From the cell containing the given text, extract its center point as (x, y) coordinate. 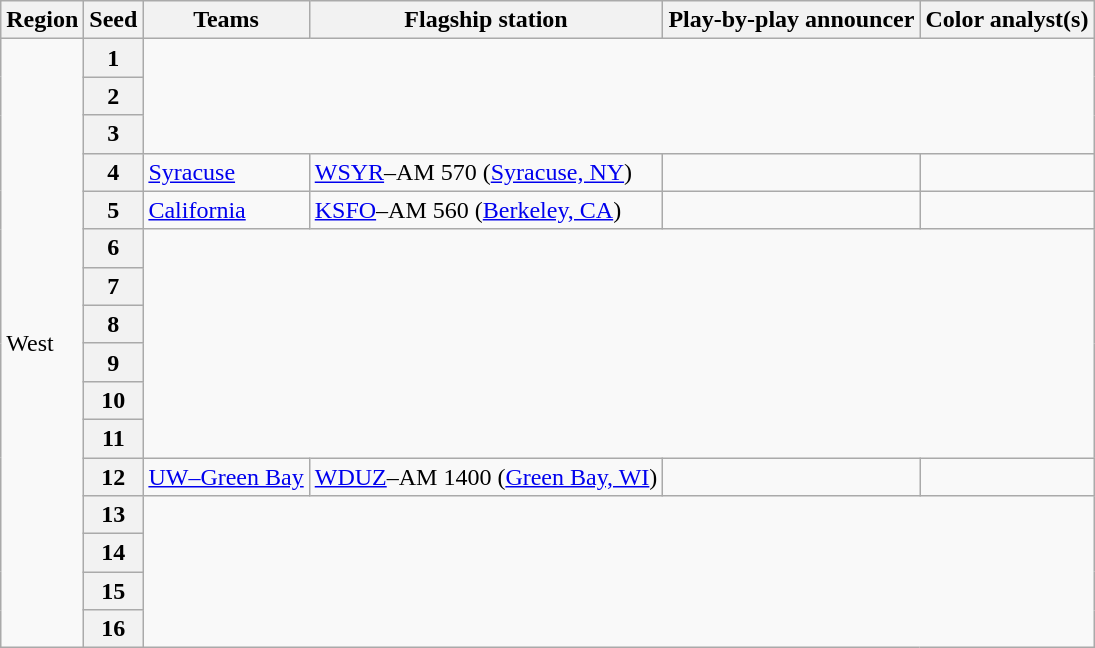
12 (114, 477)
11 (114, 438)
1 (114, 58)
WDUZ–AM 1400 (Green Bay, WI) (486, 477)
14 (114, 553)
6 (114, 248)
KSFO–AM 560 (Berkeley, CA) (486, 210)
3 (114, 134)
California (226, 210)
UW–Green Bay (226, 477)
Color analyst(s) (1007, 20)
7 (114, 286)
Play-by-play announcer (792, 20)
West (42, 344)
2 (114, 96)
15 (114, 591)
Seed (114, 20)
4 (114, 172)
Syracuse (226, 172)
5 (114, 210)
WSYR–AM 570 (Syracuse, NY) (486, 172)
16 (114, 629)
8 (114, 324)
Region (42, 20)
Flagship station (486, 20)
13 (114, 515)
10 (114, 400)
Teams (226, 20)
9 (114, 362)
